Pinpoint the cell where the given text exists, returning its [x, y] midpoint coordinate. 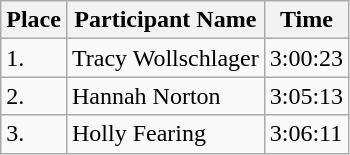
Hannah Norton [165, 96]
Time [306, 20]
3:05:13 [306, 96]
3:06:11 [306, 134]
Holly Fearing [165, 134]
Place [34, 20]
2. [34, 96]
3. [34, 134]
1. [34, 58]
3:00:23 [306, 58]
Tracy Wollschlager [165, 58]
Participant Name [165, 20]
